Pinpoint the cell where the given text exists, returning its (x, y) midpoint coordinate. 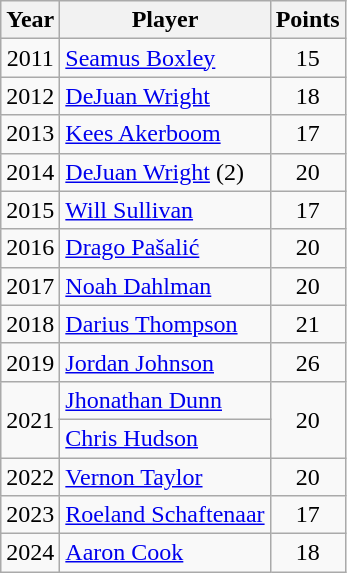
Roeland Schaftenaar (165, 515)
2019 (30, 362)
2016 (30, 248)
21 (308, 324)
DeJuan Wright (165, 96)
2017 (30, 286)
Year (30, 20)
26 (308, 362)
Kees Akerboom (165, 134)
Seamus Boxley (165, 58)
Darius Thompson (165, 324)
2018 (30, 324)
Aaron Cook (165, 553)
2022 (30, 477)
2023 (30, 515)
2024 (30, 553)
Will Sullivan (165, 210)
2012 (30, 96)
Chris Hudson (165, 438)
Jordan Johnson (165, 362)
Points (308, 20)
Jhonathan Dunn (165, 400)
2021 (30, 419)
Noah Dahlman (165, 286)
2013 (30, 134)
15 (308, 58)
Drago Pašalić (165, 248)
2011 (30, 58)
2015 (30, 210)
Vernon Taylor (165, 477)
DeJuan Wright (2) (165, 172)
Player (165, 20)
2014 (30, 172)
